Scan for the cell matching the given text and deliver its [X, Y] coordinate at center. 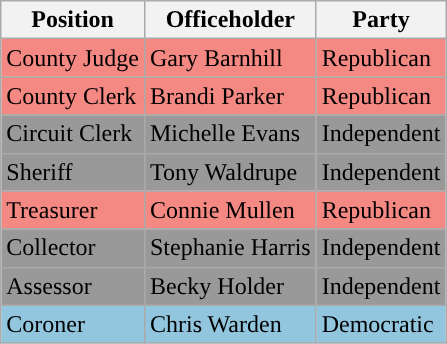
Gary Barnhill [230, 58]
Party [381, 20]
Circuit Clerk [73, 134]
Connie Mullen [230, 210]
Becky Holder [230, 286]
Assessor [73, 286]
County Judge [73, 58]
County Clerk [73, 96]
Chris Warden [230, 324]
Officeholder [230, 20]
Position [73, 20]
Collector [73, 248]
Treasurer [73, 210]
Sheriff [73, 172]
Stephanie Harris [230, 248]
Brandi Parker [230, 96]
Coroner [73, 324]
Democratic [381, 324]
Tony Waldrupe [230, 172]
Michelle Evans [230, 134]
